Detect which cell encompasses the target text, then output its [X, Y] center coordinate. 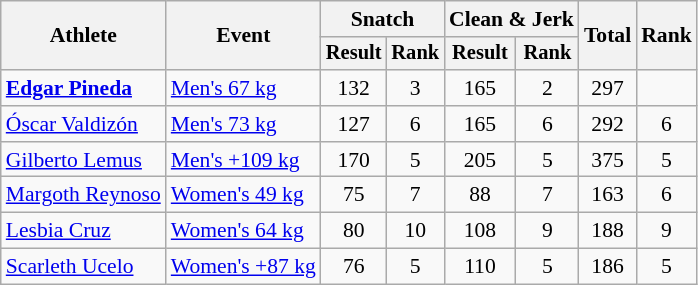
Men's 67 kg [244, 88]
2 [548, 88]
10 [415, 231]
Women's +87 kg [244, 267]
Lesbia Cruz [84, 231]
108 [480, 231]
Clean & Jerk [512, 19]
163 [608, 195]
375 [608, 160]
127 [354, 124]
88 [480, 195]
76 [354, 267]
132 [354, 88]
205 [480, 160]
188 [608, 231]
186 [608, 267]
3 [415, 88]
75 [354, 195]
Women's 49 kg [244, 195]
Athlete [84, 36]
Snatch [382, 19]
Event [244, 36]
297 [608, 88]
170 [354, 160]
292 [608, 124]
Men's 73 kg [244, 124]
Scarleth Ucelo [84, 267]
Men's +109 kg [244, 160]
Total [608, 36]
Gilberto Lemus [84, 160]
Edgar Pineda [84, 88]
Margoth Reynoso [84, 195]
80 [354, 231]
110 [480, 267]
Óscar Valdizón [84, 124]
Women's 64 kg [244, 231]
